Determine the (x, y) coordinate at the center of the cell enclosing the given text.  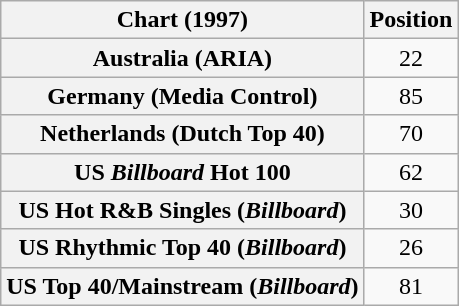
Position (411, 20)
Australia (ARIA) (182, 58)
Germany (Media Control) (182, 96)
85 (411, 96)
70 (411, 134)
US Billboard Hot 100 (182, 172)
81 (411, 286)
30 (411, 210)
US Rhythmic Top 40 (Billboard) (182, 248)
62 (411, 172)
US Top 40/Mainstream (Billboard) (182, 286)
22 (411, 58)
US Hot R&B Singles (Billboard) (182, 210)
Chart (1997) (182, 20)
26 (411, 248)
Netherlands (Dutch Top 40) (182, 134)
